Identify which cell holds the provided text, then report its (x, y) central coordinate. 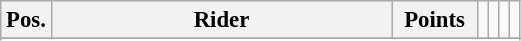
Rider (222, 20)
Pos. (26, 20)
Points (435, 20)
